Output the [X, Y] coordinate of the center of the cell containing the given text.  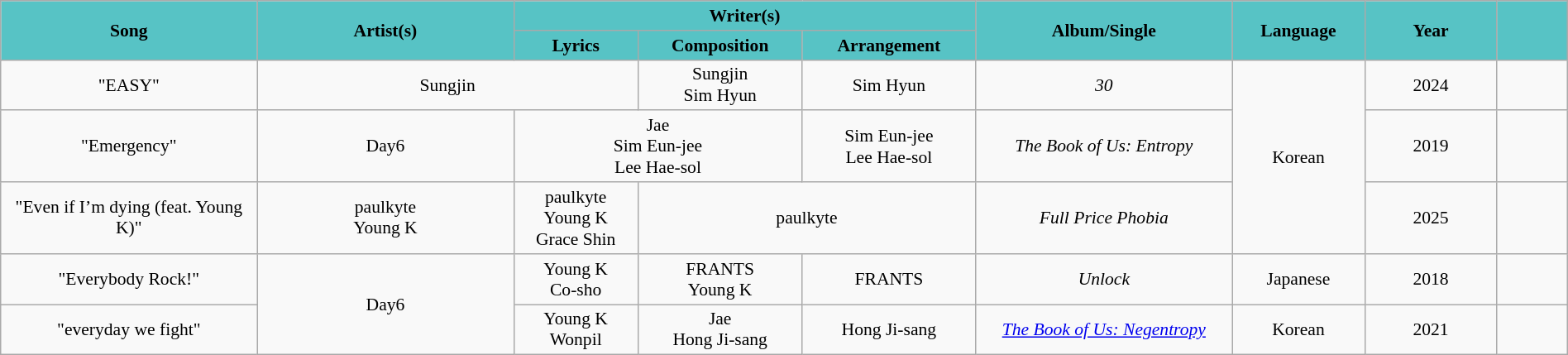
Sungjin [447, 84]
paulkyteYoung KGrace Shin [576, 218]
paulkyteYoung K [385, 218]
2018 [1431, 278]
"Everybody Rock!" [129, 278]
Writer(s) [744, 16]
Sim Eun-jeeLee Hae-sol [889, 146]
paulkyte [806, 218]
Young KCo-sho [576, 278]
Song [129, 30]
FRANTSYoung K [719, 278]
"Even if I’m dying (feat. Young K)" [129, 218]
2025 [1431, 218]
30 [1104, 84]
Year [1431, 30]
The Book of Us: Entropy [1104, 146]
Unlock [1104, 278]
2021 [1431, 329]
"Emergency" [129, 146]
Language [1298, 30]
FRANTS [889, 278]
Lyrics [576, 45]
Artist(s) [385, 30]
Arrangement [889, 45]
2024 [1431, 84]
Japanese [1298, 278]
Album/Single [1104, 30]
Full Price Phobia [1104, 218]
Young KWonpil [576, 329]
Hong Ji-sang [889, 329]
"EASY" [129, 84]
"everyday we fight" [129, 329]
JaeSim Eun-jeeLee Hae-sol [658, 146]
Composition [719, 45]
SungjinSim Hyun [719, 84]
2019 [1431, 146]
The Book of Us: Negentropy [1104, 329]
JaeHong Ji-sang [719, 329]
Sim Hyun [889, 84]
